Return the [x, y] coordinate for the center point of the cell that contains the specified text.  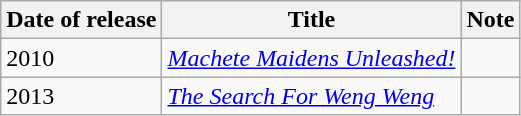
Note [490, 20]
Machete Maidens Unleashed! [312, 58]
The Search For Weng Weng [312, 96]
Date of release [82, 20]
2010 [82, 58]
2013 [82, 96]
Title [312, 20]
